Return the [x, y] coordinate for the center point of the cell that contains the specified text.  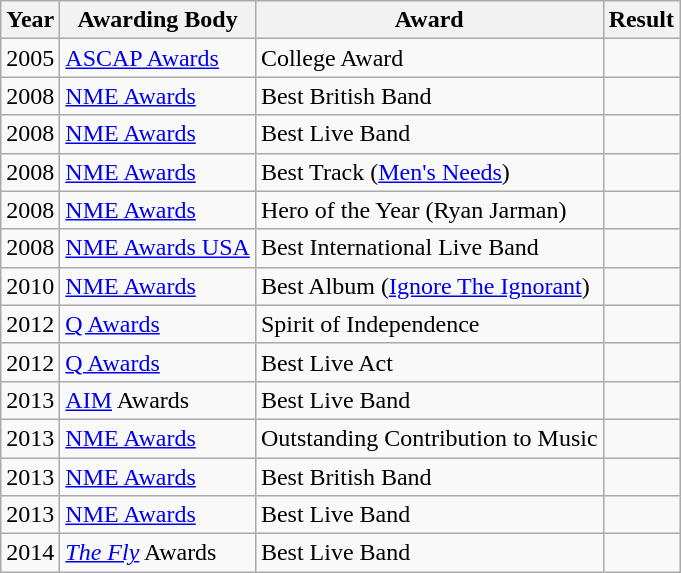
Best Live Act [429, 362]
Awarding Body [158, 20]
College Award [429, 58]
2014 [30, 553]
Award [429, 20]
NME Awards USA [158, 248]
ASCAP Awards [158, 58]
2010 [30, 286]
Outstanding Contribution to Music [429, 438]
Best Track (Men's Needs) [429, 172]
Year [30, 20]
Spirit of Independence [429, 324]
The Fly Awards [158, 553]
2005 [30, 58]
AIM Awards [158, 400]
Best International Live Band [429, 248]
Result [641, 20]
Best Album (Ignore The Ignorant) [429, 286]
Hero of the Year (Ryan Jarman) [429, 210]
